From the cell containing the given text, extract its center point as (x, y) coordinate. 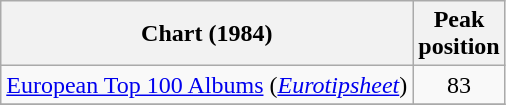
Peakposition (459, 34)
European Top 100 Albums (Eurotipsheet) (207, 85)
83 (459, 85)
Chart (1984) (207, 34)
